From the cell containing the given text, extract its center point as (X, Y) coordinate. 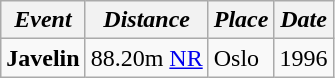
88.20m NR (146, 58)
Javelin (43, 58)
1996 (304, 58)
Date (304, 20)
Oslo (241, 58)
Place (241, 20)
Distance (146, 20)
Event (43, 20)
